Locate the cell with the specified text and output its (X, Y) center coordinate. 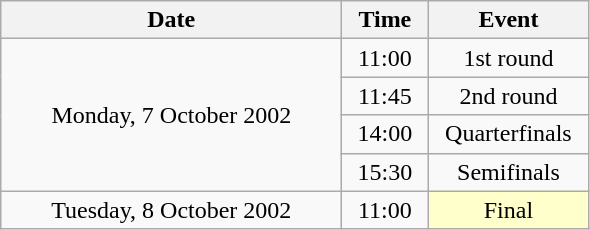
15:30 (385, 172)
Final (508, 210)
1st round (508, 58)
Monday, 7 October 2002 (172, 115)
2nd round (508, 96)
14:00 (385, 134)
Date (172, 20)
Semifinals (508, 172)
Tuesday, 8 October 2002 (172, 210)
Time (385, 20)
11:45 (385, 96)
Quarterfinals (508, 134)
Event (508, 20)
